Identify which cell holds the provided text, then report its [x, y] central coordinate. 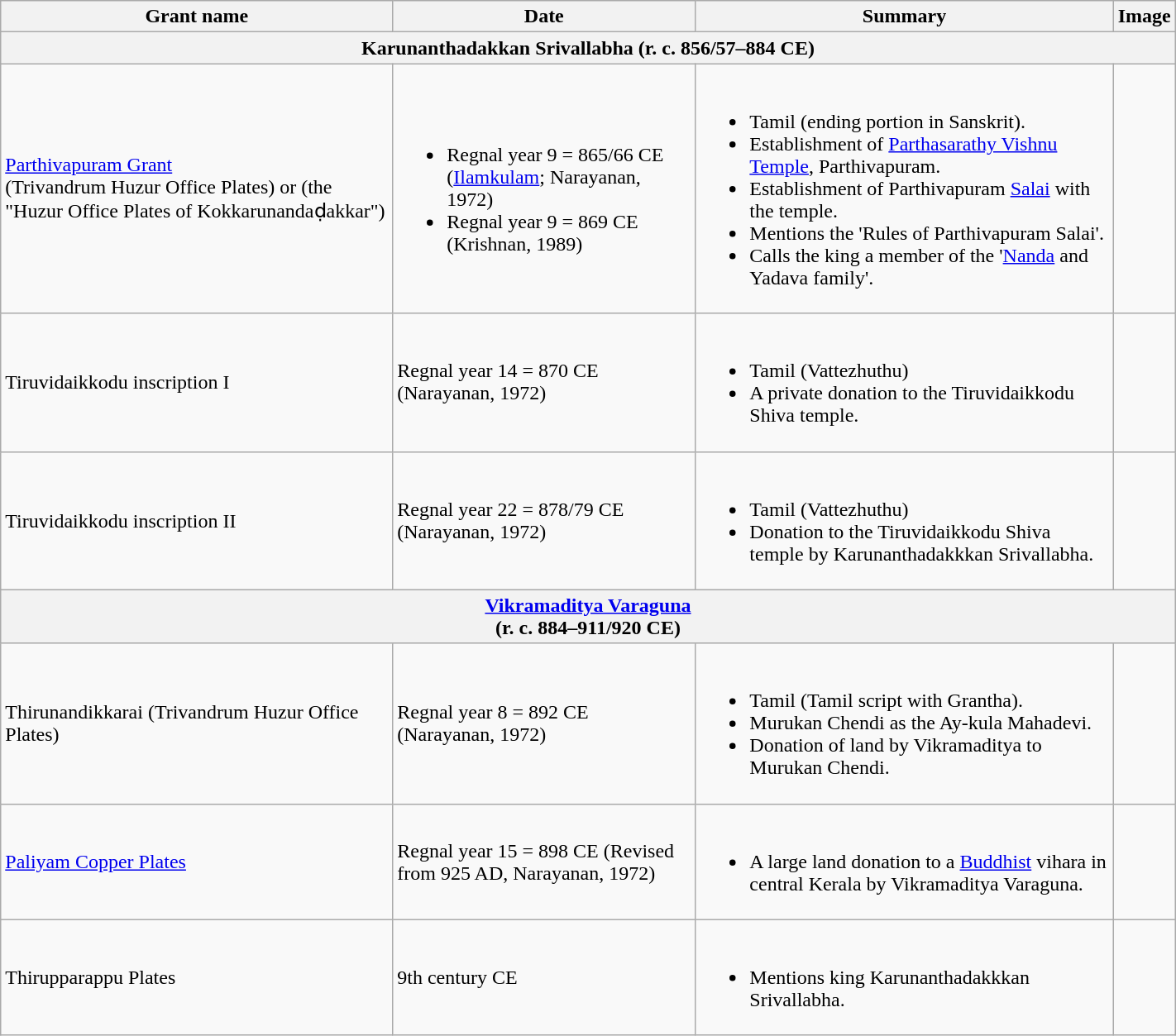
Grant name [197, 17]
Vikramaditya Varaguna(r. c. 884–911/920 CE) [588, 617]
Summary [905, 17]
Mentions king Karunanthadakkkan Srivallabha. [905, 977]
Date [544, 17]
Tamil (Vattezhuthu)A private donation to the Tiruvidaikkodu Shiva temple. [905, 382]
Thirupparappu Plates [197, 977]
Paliyam Copper Plates [197, 862]
9th century CE [544, 977]
Regnal year 8 = 892 CE (Narayanan, 1972) [544, 723]
Regnal year 9 = 865/66 CE (Ilamkulam; Narayanan, 1972)Regnal year 9 = 869 CE (Krishnan, 1989) [544, 189]
Thirunandikkarai (Trivandrum Huzur Office Plates) [197, 723]
A large land donation to a Buddhist vihara in central Kerala by Vikramaditya Varaguna. [905, 862]
Image [1145, 17]
Karunanthadakkan Srivallabha (r. c. 856/57–884 CE) [588, 48]
Tamil (Vattezhuthu)Donation to the Tiruvidaikkodu Shiva temple by Karunanthadakkkan Srivallabha. [905, 521]
Tiruvidaikkodu inscription II [197, 521]
Tamil (Tamil script with Grantha).Murukan Chendi as the Ay-kula Mahadevi.Donation of land by Vikramaditya to Murukan Chendi. [905, 723]
Regnal year 22 = 878/79 CE (Narayanan, 1972) [544, 521]
Parthivapuram Grant(Trivandrum Huzur Office Plates) or (the "Huzur Office Plates of Kokkarunandaḍakkar") [197, 189]
Tiruvidaikkodu inscription I [197, 382]
Regnal year 15 = 898 CE (Revised from 925 AD, Narayanan, 1972) [544, 862]
Regnal year 14 = 870 CE(Narayanan, 1972) [544, 382]
